From the cell containing the given text, extract its center point as [X, Y] coordinate. 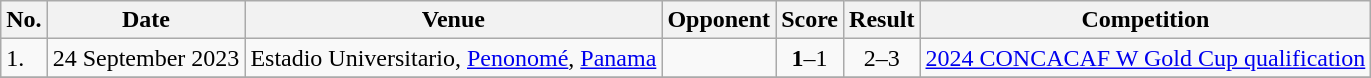
2024 CONCACAF W Gold Cup qualification [1146, 58]
24 September 2023 [146, 58]
No. [24, 20]
Date [146, 20]
Score [810, 20]
1. [24, 58]
Estadio Universitario, Penonomé, Panama [454, 58]
1–1 [810, 58]
Competition [1146, 20]
Opponent [719, 20]
Result [882, 20]
2–3 [882, 58]
Venue [454, 20]
